Locate the cell with the specified text and output its [x, y] center coordinate. 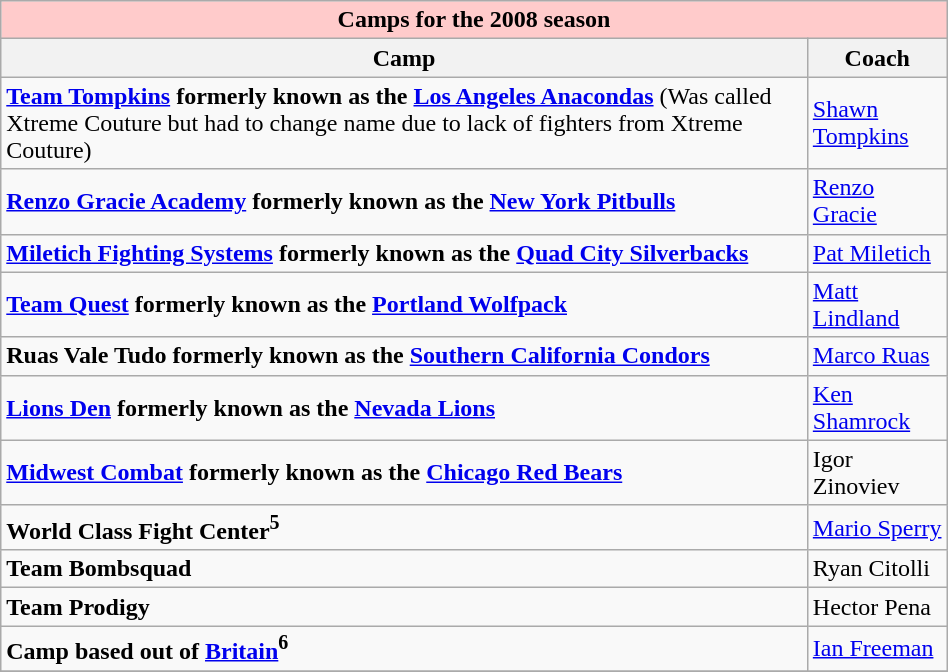
Igor Zinoviev [877, 472]
Hector Pena [877, 607]
Coach [877, 58]
Pat Miletich [877, 253]
Matt Lindland [877, 304]
Renzo Gracie [877, 202]
Mario Sperry [877, 528]
Team Bombsquad [404, 569]
Midwest Combat formerly known as the Chicago Red Bears [404, 472]
World Class Fight Center5 [404, 528]
Camp based out of Britain6 [404, 648]
Camp [404, 58]
Ruas Vale Tudo formerly known as the Southern California Condors [404, 356]
Ryan Citolli [877, 569]
Renzo Gracie Academy formerly known as the New York Pitbulls [404, 202]
Lions Den formerly known as the Nevada Lions [404, 408]
Shawn Tompkins [877, 123]
Miletich Fighting Systems formerly known as the Quad City Silverbacks [404, 253]
Ken Shamrock [877, 408]
Marco Ruas [877, 356]
Team Quest formerly known as the Portland Wolfpack [404, 304]
Ian Freeman [877, 648]
Team Prodigy [404, 607]
Camps for the 2008 season [474, 20]
